Scan for the cell matching the given text and deliver its (X, Y) coordinate at center. 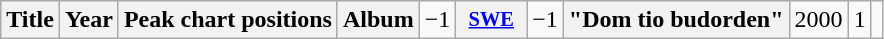
1 (860, 20)
Year (88, 20)
SWE (492, 20)
Peak chart positions (228, 20)
Album (378, 20)
2000 (818, 20)
"Dom tio budorden" (676, 20)
Title (30, 20)
